Capture the cell that displays the provided text and extract its [x, y] central coordinate. 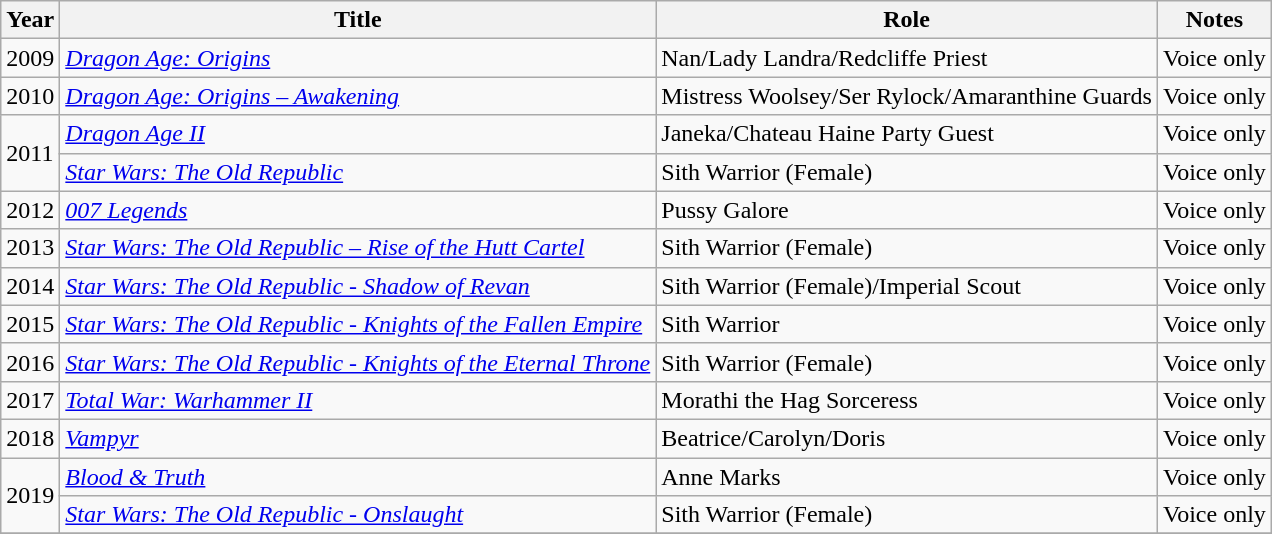
2017 [30, 400]
Blood & Truth [358, 477]
Role [907, 20]
Beatrice/Carolyn/Doris [907, 438]
Nan/Lady Landra/Redcliffe Priest [907, 58]
Vampyr [358, 438]
Title [358, 20]
Notes [1214, 20]
2011 [30, 153]
Anne Marks [907, 477]
2014 [30, 286]
2018 [30, 438]
Star Wars: The Old Republic - Onslaught [358, 515]
2013 [30, 248]
Morathi the Hag Sorceress [907, 400]
007 Legends [358, 210]
Sith Warrior (Female)/Imperial Scout [907, 286]
Mistress Woolsey/Ser Rylock/Amaranthine Guards [907, 96]
Total War: Warhammer II [358, 400]
2015 [30, 324]
Star Wars: The Old Republic - Knights of the Fallen Empire [358, 324]
Star Wars: The Old Republic - Shadow of Revan [358, 286]
Sith Warrior [907, 324]
2010 [30, 96]
Janeka/Chateau Haine Party Guest [907, 134]
Pussy Galore [907, 210]
Dragon Age: Origins [358, 58]
Star Wars: The Old Republic – Rise of the Hutt Cartel [358, 248]
2016 [30, 362]
Dragon Age: Origins – Awakening [358, 96]
2019 [30, 496]
Star Wars: The Old Republic [358, 172]
2009 [30, 58]
Star Wars: The Old Republic - Knights of the Eternal Throne [358, 362]
2012 [30, 210]
Dragon Age II [358, 134]
Year [30, 20]
